Extract the [X, Y] coordinate from the center of the cell holding the provided text.  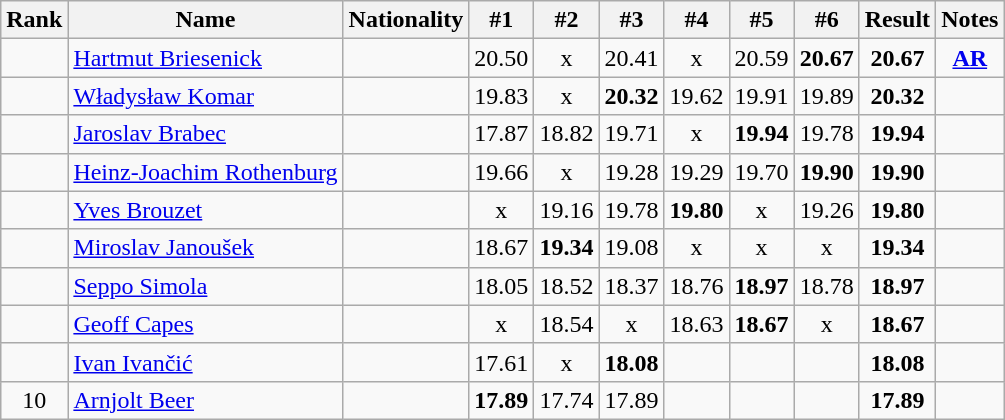
19.62 [696, 96]
Jaroslav Brabec [206, 134]
19.26 [826, 210]
18.54 [566, 324]
Geoff Capes [206, 324]
#2 [566, 20]
17.74 [566, 400]
17.87 [502, 134]
#4 [696, 20]
10 [34, 400]
19.91 [762, 96]
18.76 [696, 286]
19.70 [762, 172]
19.28 [632, 172]
18.05 [502, 286]
Ivan Ivančić [206, 362]
18.37 [632, 286]
Seppo Simola [206, 286]
17.61 [502, 362]
Rank [34, 20]
Miroslav Janoušek [206, 248]
19.71 [632, 134]
19.16 [566, 210]
19.66 [502, 172]
#6 [826, 20]
19.89 [826, 96]
Yves Brouzet [206, 210]
Hartmut Briesenick [206, 58]
Name [206, 20]
Heinz-Joachim Rothenburg [206, 172]
Result [897, 20]
Notes [970, 20]
Nationality [406, 20]
#5 [762, 20]
20.50 [502, 58]
18.52 [566, 286]
AR [970, 58]
18.78 [826, 286]
20.59 [762, 58]
Władysław Komar [206, 96]
18.63 [696, 324]
Arnjolt Beer [206, 400]
18.82 [566, 134]
#1 [502, 20]
19.29 [696, 172]
19.08 [632, 248]
#3 [632, 20]
19.83 [502, 96]
20.41 [632, 58]
